Identify which cell holds the provided text, then report its (X, Y) central coordinate. 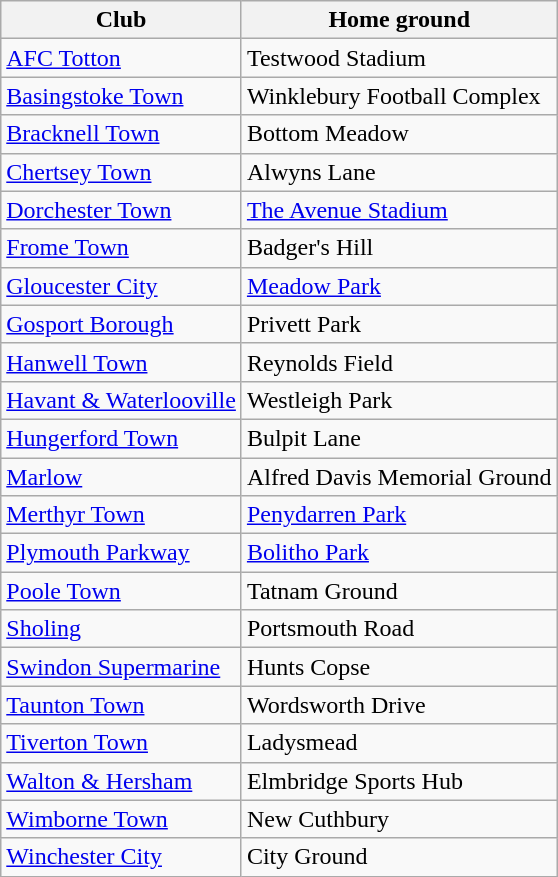
Portsmouth Road (399, 629)
Winchester City (122, 857)
Poole Town (122, 591)
Alwyns Lane (399, 172)
Wordsworth Drive (399, 705)
Gosport Borough (122, 324)
Reynolds Field (399, 362)
Bracknell Town (122, 134)
Taunton Town (122, 705)
Badger's Hill (399, 248)
Hanwell Town (122, 362)
Alfred Davis Memorial Ground (399, 477)
Basingstoke Town (122, 96)
Havant & Waterlooville (122, 400)
Hungerford Town (122, 438)
Bottom Meadow (399, 134)
Hunts Copse (399, 667)
Bolitho Park (399, 553)
Wimborne Town (122, 819)
Club (122, 20)
Winklebury Football Complex (399, 96)
Testwood Stadium (399, 58)
Marlow (122, 477)
Ladysmead (399, 743)
Frome Town (122, 248)
Tatnam Ground (399, 591)
New Cuthbury (399, 819)
Sholing (122, 629)
Swindon Supermarine (122, 667)
Dorchester Town (122, 210)
Chertsey Town (122, 172)
Tiverton Town (122, 743)
Home ground (399, 20)
City Ground (399, 857)
The Avenue Stadium (399, 210)
Plymouth Parkway (122, 553)
Bulpit Lane (399, 438)
Westleigh Park (399, 400)
Penydarren Park (399, 515)
Merthyr Town (122, 515)
AFC Totton (122, 58)
Walton & Hersham (122, 781)
Gloucester City (122, 286)
Elmbridge Sports Hub (399, 781)
Meadow Park (399, 286)
Privett Park (399, 324)
